Identify which cell holds the provided text, then report its (X, Y) central coordinate. 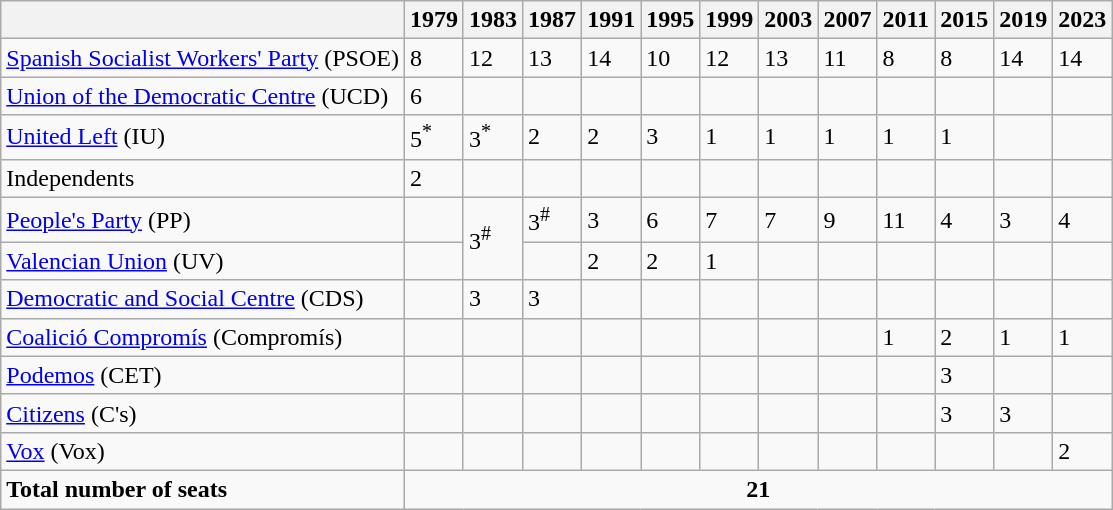
1995 (670, 20)
Podemos (CET) (203, 375)
United Left (IU) (203, 138)
Union of the Democratic Centre (UCD) (203, 96)
1987 (552, 20)
1979 (434, 20)
Vox (Vox) (203, 451)
3* (492, 138)
Democratic and Social Centre (CDS) (203, 299)
1983 (492, 20)
Citizens (C's) (203, 413)
1991 (612, 20)
2019 (1024, 20)
Total number of seats (203, 489)
2023 (1082, 20)
2007 (848, 20)
Valencian Union (UV) (203, 261)
5* (434, 138)
People's Party (PP) (203, 220)
2011 (906, 20)
Coalició Compromís (Compromís) (203, 337)
2003 (788, 20)
21 (758, 489)
1999 (730, 20)
10 (670, 58)
Spanish Socialist Workers' Party (PSOE) (203, 58)
9 (848, 220)
Independents (203, 178)
2015 (964, 20)
